Identify which cell holds the provided text, then report its (X, Y) central coordinate. 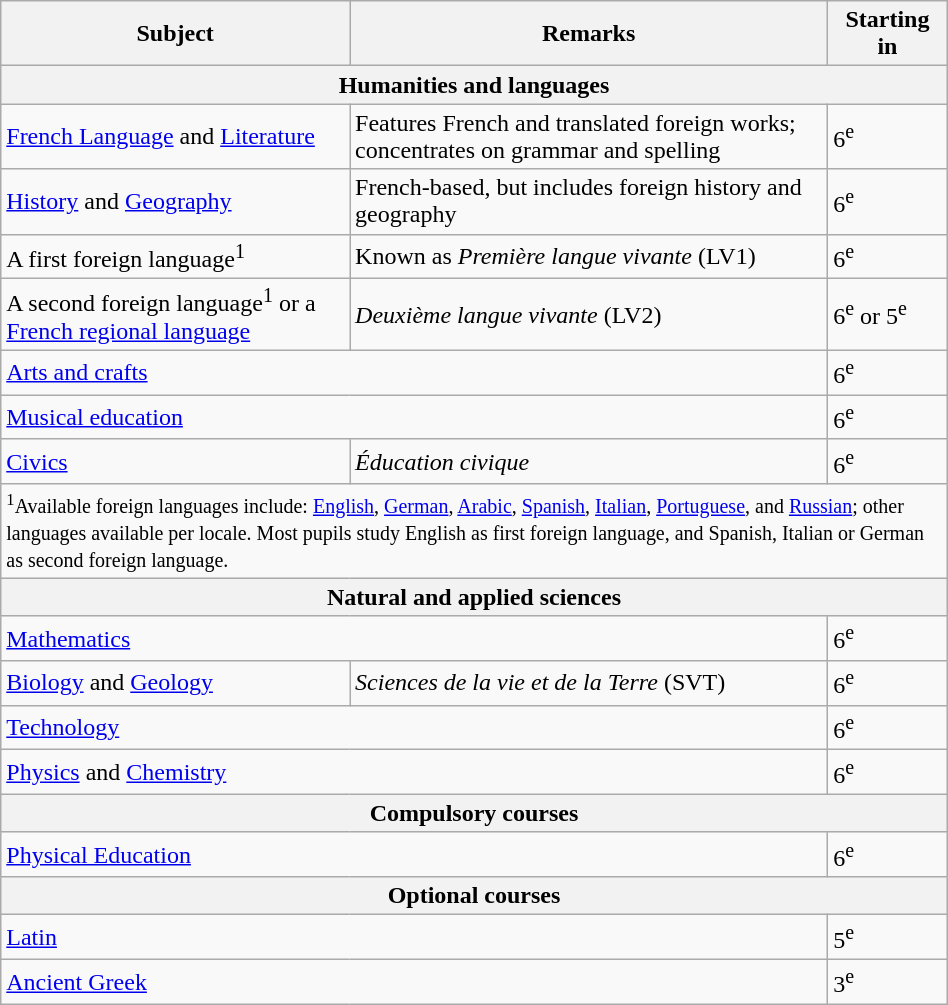
French Language and Literature (176, 136)
A second foreign language1 or a French regional language (176, 315)
Biology and Geology (176, 684)
Known as Première langue vivante (LV1) (589, 256)
Humanities and languages (474, 85)
Civics (176, 462)
History and Geography (176, 202)
A first foreign language1 (176, 256)
Compulsory courses (474, 813)
Ancient Greek (414, 982)
Latin (414, 938)
Optional courses (474, 896)
Deuxième langue vivante (LV2) (589, 315)
Technology (414, 728)
6e or 5e (888, 315)
Mathematics (414, 638)
Remarks (589, 34)
5e (888, 938)
French-based, but includes foreign history and geography (589, 202)
Natural and applied sciences (474, 597)
Physics and Chemistry (414, 772)
Sciences de la vie et de la Terre (SVT) (589, 684)
Features French and translated foreign works; concentrates on grammar and spelling (589, 136)
Subject (176, 34)
Starting in (888, 34)
3e (888, 982)
Musical education (414, 418)
Physical Education (414, 854)
Éducation civique (589, 462)
Arts and crafts (414, 372)
